Output the (X, Y) coordinate of the center of the cell containing the given text.  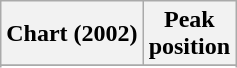
Peak position (189, 34)
Chart (2002) (72, 34)
